Pinpoint the cell where the given text exists, returning its (X, Y) midpoint coordinate. 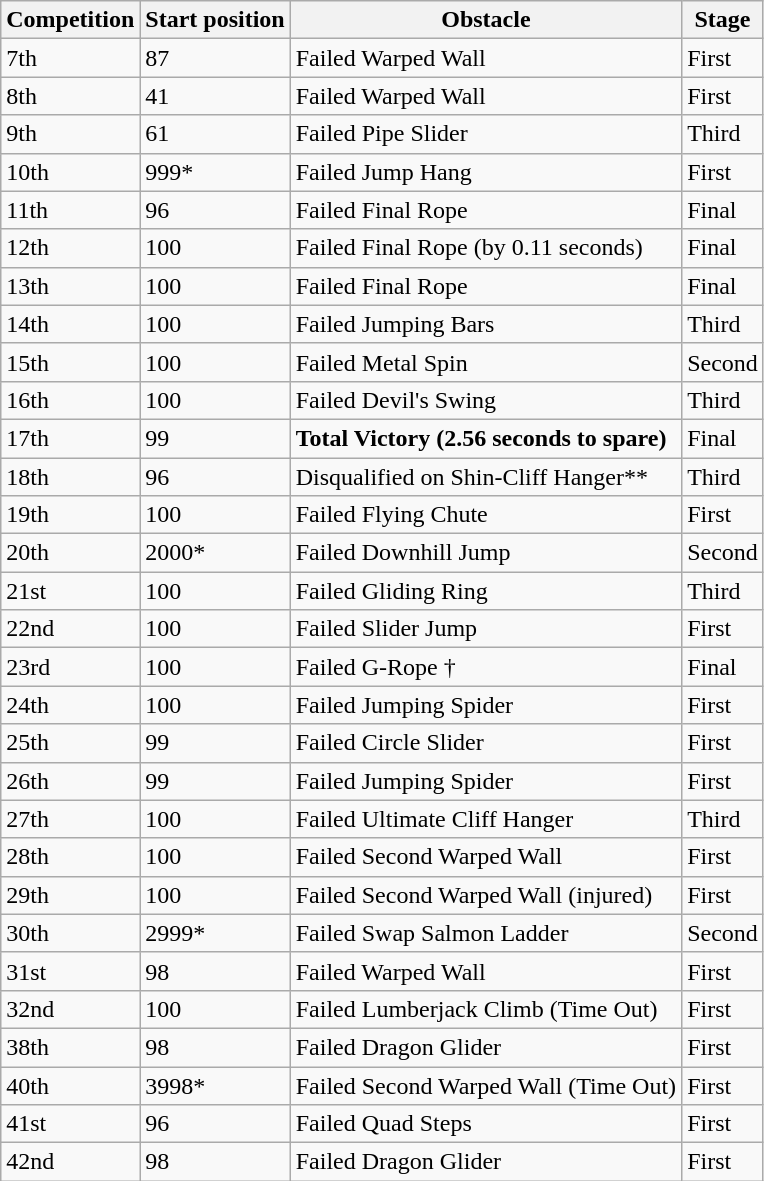
38th (70, 1047)
32nd (70, 1009)
41st (70, 1124)
18th (70, 477)
23rd (70, 667)
41 (215, 96)
Disqualified on Shin-Cliff Hanger** (486, 477)
24th (70, 705)
16th (70, 400)
15th (70, 362)
29th (70, 895)
17th (70, 438)
61 (215, 134)
7th (70, 58)
Failed Ultimate Cliff Hanger (486, 819)
Failed Lumberjack Climb (Time Out) (486, 1009)
Failed Second Warped Wall (486, 857)
Failed Jump Hang (486, 172)
Obstacle (486, 20)
2000* (215, 553)
Failed G-Rope † (486, 667)
Start position (215, 20)
21st (70, 591)
3998* (215, 1085)
31st (70, 971)
Competition (70, 20)
14th (70, 324)
26th (70, 781)
8th (70, 96)
Stage (723, 20)
30th (70, 933)
Failed Metal Spin (486, 362)
Failed Slider Jump (486, 629)
27th (70, 819)
Failed Second Warped Wall (Time Out) (486, 1085)
42nd (70, 1162)
Failed Circle Slider (486, 743)
25th (70, 743)
Failed Pipe Slider (486, 134)
Failed Jumping Bars (486, 324)
Failed Swap Salmon Ladder (486, 933)
9th (70, 134)
Failed Final Rope (by 0.11 seconds) (486, 248)
28th (70, 857)
40th (70, 1085)
Failed Downhill Jump (486, 553)
Failed Quad Steps (486, 1124)
13th (70, 286)
Failed Second Warped Wall (injured) (486, 895)
20th (70, 553)
22nd (70, 629)
19th (70, 515)
Failed Gliding Ring (486, 591)
Failed Devil's Swing (486, 400)
Failed Flying Chute (486, 515)
2999* (215, 933)
10th (70, 172)
12th (70, 248)
Total Victory (2.56 seconds to spare) (486, 438)
87 (215, 58)
11th (70, 210)
999* (215, 172)
